Extract the (X, Y) coordinate from the center of the cell holding the provided text.  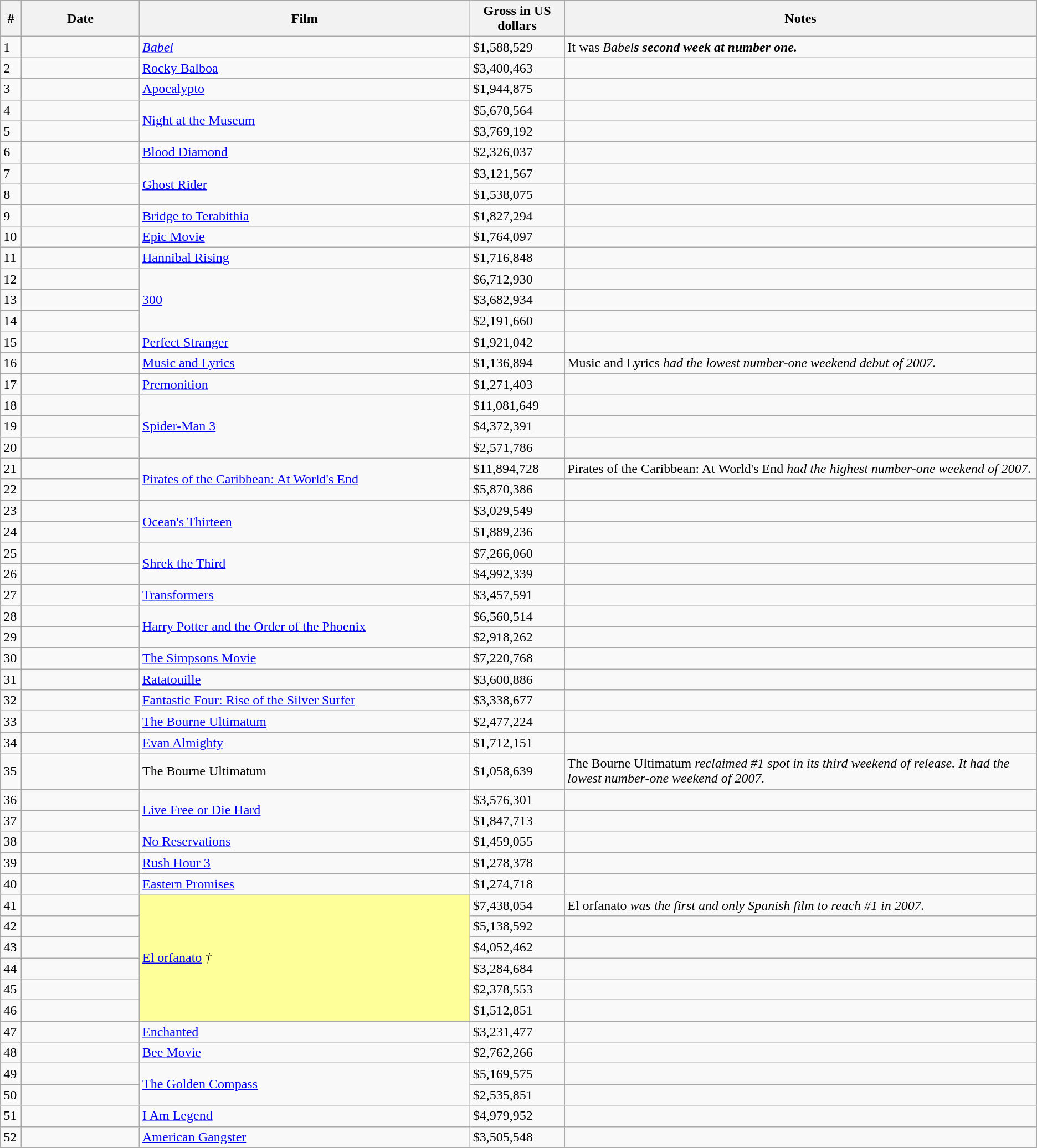
$2,326,037 (517, 152)
18 (11, 405)
$1,847,713 (517, 821)
Spider-Man 3 (305, 426)
# (11, 19)
It was Babels second week at number one. (801, 47)
16 (11, 363)
El orfanato † (305, 957)
43 (11, 947)
50 (11, 1095)
American Gangster (305, 1137)
Perfect Stranger (305, 342)
21 (11, 469)
26 (11, 574)
$5,870,386 (517, 490)
Pirates of the Caribbean: At World's End had the highest number-one weekend of 2007. (801, 469)
$6,560,514 (517, 616)
Night at the Museum (305, 121)
10 (11, 236)
Ratatouille (305, 679)
$1,764,097 (517, 236)
$1,716,848 (517, 258)
2 (11, 68)
Blood Diamond (305, 152)
300 (305, 300)
$2,918,262 (517, 637)
11 (11, 258)
30 (11, 658)
28 (11, 616)
Harry Potter and the Order of the Phoenix (305, 627)
$3,400,463 (517, 68)
23 (11, 511)
$2,535,851 (517, 1095)
$7,220,768 (517, 658)
$2,191,660 (517, 321)
$5,670,564 (517, 110)
Date (80, 19)
$4,992,339 (517, 574)
No Reservations (305, 842)
$1,827,294 (517, 215)
I Am Legend (305, 1116)
13 (11, 300)
$3,769,192 (517, 131)
$1,271,403 (517, 384)
48 (11, 1053)
32 (11, 701)
$3,505,548 (517, 1137)
$7,266,060 (517, 553)
Fantastic Four: Rise of the Silver Surfer (305, 701)
$3,029,549 (517, 511)
46 (11, 1011)
9 (11, 215)
Notes (801, 19)
5 (11, 131)
$6,712,930 (517, 279)
$3,600,886 (517, 679)
25 (11, 553)
Epic Movie (305, 236)
40 (11, 884)
34 (11, 743)
Pirates of the Caribbean: At World's End (305, 479)
$2,762,266 (517, 1053)
$1,944,875 (517, 89)
12 (11, 279)
27 (11, 595)
$1,274,718 (517, 884)
3 (11, 89)
6 (11, 152)
47 (11, 1032)
38 (11, 842)
Evan Almighty (305, 743)
$1,058,639 (517, 771)
El orfanato was the first and only Spanish film to reach #1 in 2007. (801, 905)
$4,052,462 (517, 947)
Ocean's Thirteen (305, 521)
Rocky Balboa (305, 68)
8 (11, 194)
$3,682,934 (517, 300)
36 (11, 800)
Film (305, 19)
31 (11, 679)
Ghost Rider (305, 184)
52 (11, 1137)
$1,921,042 (517, 342)
$11,894,728 (517, 469)
24 (11, 532)
$1,459,055 (517, 842)
$3,231,477 (517, 1032)
$3,576,301 (517, 800)
33 (11, 722)
20 (11, 447)
Shrek the Third (305, 563)
$1,538,075 (517, 194)
22 (11, 490)
$4,372,391 (517, 426)
The Simpsons Movie (305, 658)
42 (11, 926)
7 (11, 173)
$5,169,575 (517, 1074)
29 (11, 637)
$2,571,786 (517, 447)
35 (11, 771)
Hannibal Rising (305, 258)
The Golden Compass (305, 1084)
The Bourne Ultimatum reclaimed #1 spot in its third weekend of release. It had the lowest number-one weekend of 2007. (801, 771)
45 (11, 990)
1 (11, 47)
Babel (305, 47)
$11,081,649 (517, 405)
44 (11, 969)
15 (11, 342)
19 (11, 426)
Bee Movie (305, 1053)
$3,284,684 (517, 969)
$1,512,851 (517, 1011)
Bridge to Terabithia (305, 215)
$1,712,151 (517, 743)
Premonition (305, 384)
$3,338,677 (517, 701)
$1,136,894 (517, 363)
39 (11, 863)
Music and Lyrics (305, 363)
51 (11, 1116)
Apocalypto (305, 89)
$1,588,529 (517, 47)
Eastern Promises (305, 884)
$7,438,054 (517, 905)
$1,278,378 (517, 863)
Music and Lyrics had the lowest number-one weekend debut of 2007. (801, 363)
$4,979,952 (517, 1116)
Enchanted (305, 1032)
Gross in US dollars (517, 19)
Live Free or Die Hard (305, 810)
$1,889,236 (517, 532)
49 (11, 1074)
41 (11, 905)
Transformers (305, 595)
4 (11, 110)
$2,477,224 (517, 722)
14 (11, 321)
$3,457,591 (517, 595)
$3,121,567 (517, 173)
17 (11, 384)
$5,138,592 (517, 926)
$2,378,553 (517, 990)
Rush Hour 3 (305, 863)
37 (11, 821)
